Capture the cell that displays the provided text and extract its [x, y] central coordinate. 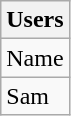
Sam [35, 96]
Users [35, 20]
Name [35, 58]
